Determine the [X, Y] coordinate at the center of the cell enclosing the given text.  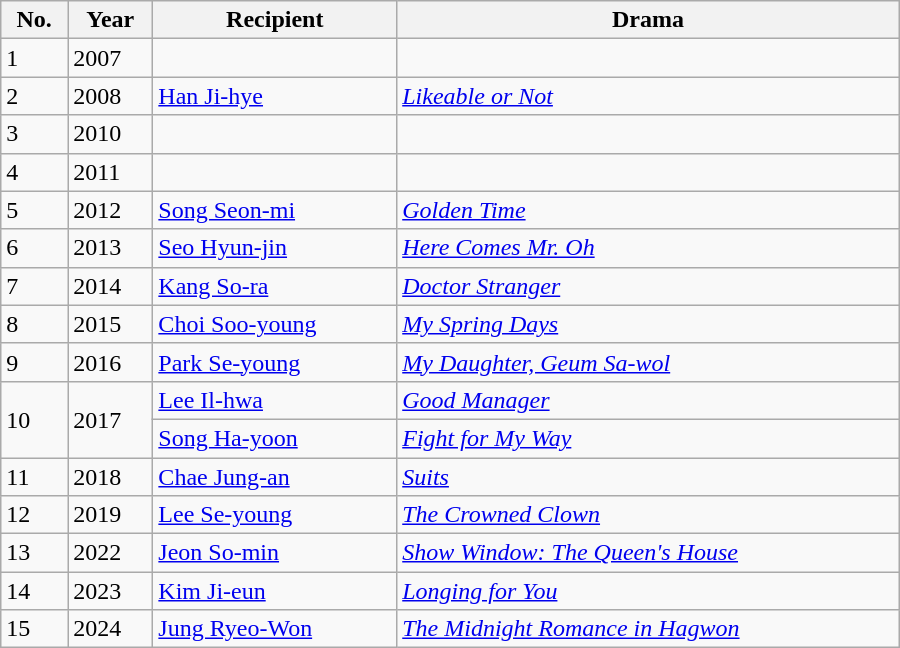
2015 [110, 324]
Song Seon-mi [275, 210]
Han Ji-hye [275, 96]
2019 [110, 515]
Song Ha-yoon [275, 438]
Longing for You [648, 591]
Good Manager [648, 400]
Suits [648, 477]
6 [34, 248]
11 [34, 477]
13 [34, 553]
Lee Il-hwa [275, 400]
2022 [110, 553]
10 [34, 419]
2010 [110, 134]
2018 [110, 477]
14 [34, 591]
Likeable or Not [648, 96]
7 [34, 286]
Kim Ji-eun [275, 591]
Doctor Stranger [648, 286]
Golden Time [648, 210]
The Midnight Romance in Hagwon [648, 629]
2007 [110, 58]
1 [34, 58]
Year [110, 20]
2 [34, 96]
Kang So-ra [275, 286]
Show Window: The Queen's House [648, 553]
2012 [110, 210]
5 [34, 210]
2023 [110, 591]
Lee Se-young [275, 515]
Drama [648, 20]
2011 [110, 172]
No. [34, 20]
15 [34, 629]
Park Se-young [275, 362]
Choi Soo-young [275, 324]
Seo Hyun-jin [275, 248]
2016 [110, 362]
Jung Ryeo-Won [275, 629]
The Crowned Clown [648, 515]
My Spring Days [648, 324]
2008 [110, 96]
2024 [110, 629]
4 [34, 172]
Chae Jung-an [275, 477]
3 [34, 134]
2014 [110, 286]
Here Comes Mr. Oh [648, 248]
9 [34, 362]
Recipient [275, 20]
12 [34, 515]
Fight for My Way [648, 438]
8 [34, 324]
2013 [110, 248]
Jeon So-min [275, 553]
2017 [110, 419]
My Daughter, Geum Sa-wol [648, 362]
